Locate the cell with the specified text and output its [x, y] center coordinate. 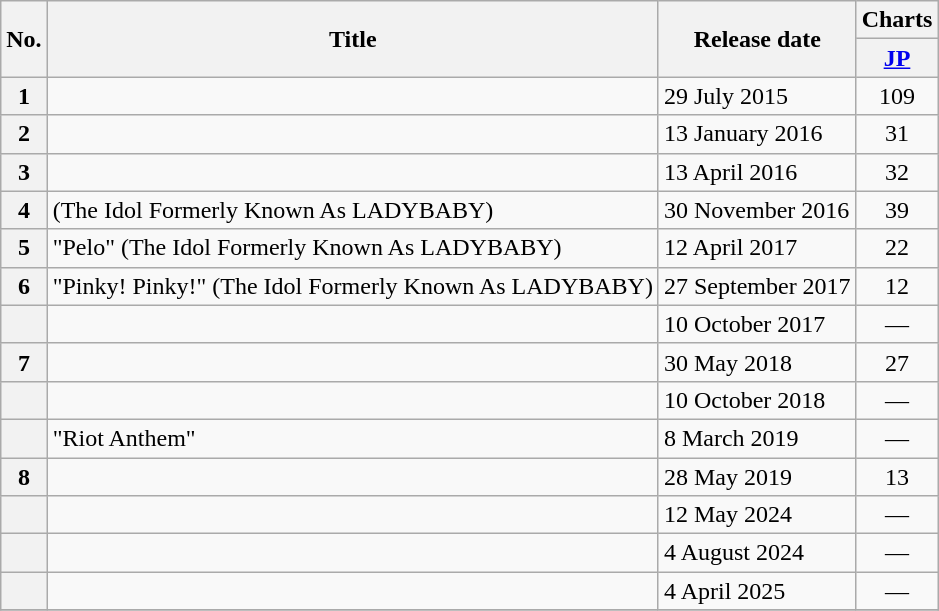
10 October 2017 [757, 324]
12 May 2024 [757, 515]
"Riot Anthem" [352, 438]
4 August 2024 [757, 553]
7 [24, 362]
30 May 2018 [757, 362]
13 April 2016 [757, 172]
4 [24, 210]
109 [897, 96]
8 [24, 477]
JP [897, 58]
8 March 2019 [757, 438]
Title [352, 39]
29 July 2015 [757, 96]
27 September 2017 [757, 286]
12 [897, 286]
12 April 2017 [757, 248]
4 April 2025 [757, 591]
22 [897, 248]
39 [897, 210]
No. [24, 39]
Release date [757, 39]
1 [24, 96]
32 [897, 172]
6 [24, 286]
28 May 2019 [757, 477]
(The Idol Formerly Known As LADYBABY) [352, 210]
2 [24, 134]
10 October 2018 [757, 400]
30 November 2016 [757, 210]
Charts [897, 20]
13 [897, 477]
5 [24, 248]
"Pinky! Pinky!" (The Idol Formerly Known As LADYBABY) [352, 286]
31 [897, 134]
"Pelo" (The Idol Formerly Known As LADYBABY) [352, 248]
13 January 2016 [757, 134]
3 [24, 172]
27 [897, 362]
